Provide the [X, Y] coordinate of the cell's center where the given text is located.  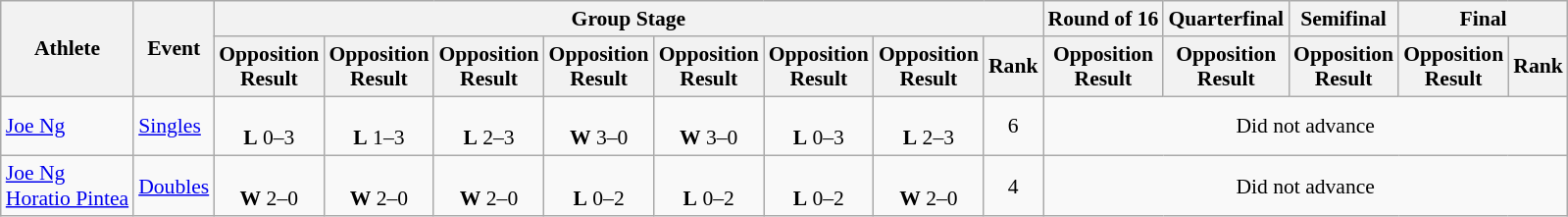
4 [1014, 187]
Doubles [174, 187]
Quarterfinal [1226, 19]
Singles [174, 126]
Joe NgHoratio Pintea [67, 187]
Final [1483, 19]
Event [174, 49]
Joe Ng [67, 126]
L 1–3 [379, 126]
Round of 16 [1104, 19]
6 [1014, 126]
Athlete [67, 49]
Semifinal [1343, 19]
Group Stage [628, 19]
